Detect which cell encompasses the target text, then output its (X, Y) center coordinate. 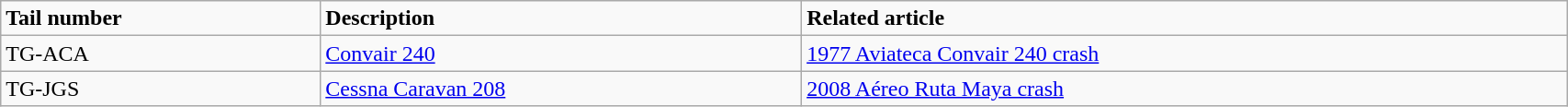
Cessna Caravan 208 (561, 89)
TG-JGS (161, 89)
Tail number (161, 18)
1977 Aviateca Convair 240 crash (1185, 53)
Description (561, 18)
TG-ACA (161, 53)
2008 Aéreo Ruta Maya crash (1185, 89)
Related article (1185, 18)
Convair 240 (561, 53)
